Provide the (x, y) coordinate of the cell's center where the given text is located.  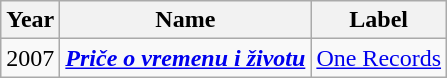
Year (30, 20)
2007 (30, 58)
One Records (379, 58)
Label (379, 20)
Name (186, 20)
Priče o vremenu i životu (186, 58)
